Detect which cell encompasses the target text, then output its (x, y) center coordinate. 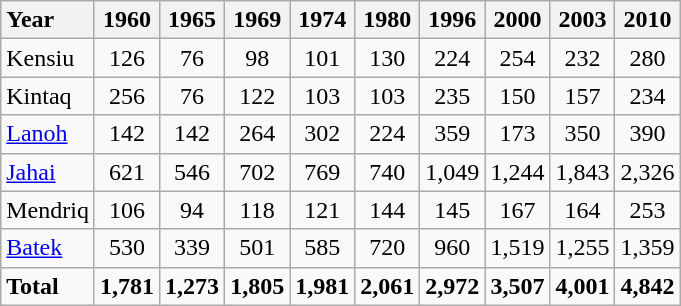
94 (192, 210)
280 (648, 58)
144 (388, 210)
264 (258, 134)
359 (452, 134)
254 (518, 58)
Kintaq (48, 96)
1,981 (322, 286)
256 (126, 96)
157 (582, 96)
253 (648, 210)
1,359 (648, 248)
234 (648, 96)
585 (322, 248)
4,001 (582, 286)
Mendriq (48, 210)
501 (258, 248)
1,244 (518, 172)
621 (126, 172)
546 (192, 172)
530 (126, 248)
1965 (192, 20)
1,781 (126, 286)
2010 (648, 20)
167 (518, 210)
339 (192, 248)
101 (322, 58)
130 (388, 58)
1,255 (582, 248)
390 (648, 134)
1,049 (452, 172)
Batek (48, 248)
769 (322, 172)
122 (258, 96)
Total (48, 286)
2000 (518, 20)
232 (582, 58)
164 (582, 210)
1,805 (258, 286)
1960 (126, 20)
126 (126, 58)
Kensiu (48, 58)
Jahai (48, 172)
302 (322, 134)
350 (582, 134)
145 (452, 210)
2003 (582, 20)
98 (258, 58)
720 (388, 248)
4,842 (648, 286)
121 (322, 210)
740 (388, 172)
2,061 (388, 286)
118 (258, 210)
1996 (452, 20)
1,519 (518, 248)
106 (126, 210)
2,326 (648, 172)
1,273 (192, 286)
702 (258, 172)
150 (518, 96)
1980 (388, 20)
Year (48, 20)
960 (452, 248)
1974 (322, 20)
2,972 (452, 286)
1969 (258, 20)
235 (452, 96)
173 (518, 134)
Lanoh (48, 134)
3,507 (518, 286)
1,843 (582, 172)
